Output the (x, y) coordinate of the center of the cell containing the given text.  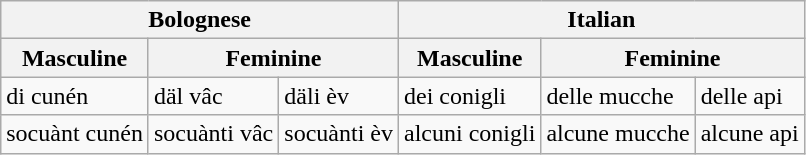
alcune mucche (618, 134)
alcuni conigli (469, 134)
däli èv (339, 96)
socuànt cunén (75, 134)
delle mucche (618, 96)
Bolognese (200, 20)
socuànti vâc (213, 134)
Italian (601, 20)
alcune api (750, 134)
socuànti èv (339, 134)
delle api (750, 96)
di cunén (75, 96)
däl vâc (213, 96)
dei conigli (469, 96)
